Search for the cell housing the specified text and yield its [x, y] center coordinate. 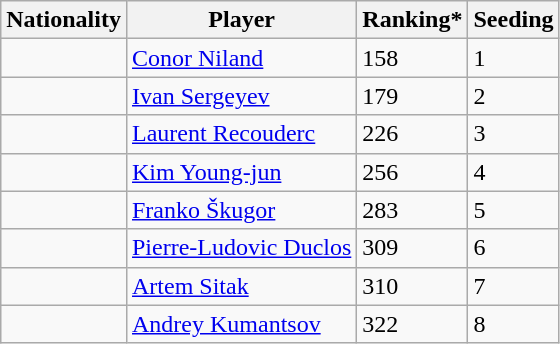
Pierre-Ludovic Duclos [241, 248]
8 [514, 324]
Conor Niland [241, 58]
3 [514, 134]
Franko Škugor [241, 210]
256 [412, 172]
Player [241, 20]
226 [412, 134]
4 [514, 172]
Seeding [514, 20]
Ivan Sergeyev [241, 96]
Nationality [64, 20]
179 [412, 96]
309 [412, 248]
5 [514, 210]
2 [514, 96]
6 [514, 248]
322 [412, 324]
1 [514, 58]
Artem Sitak [241, 286]
283 [412, 210]
Ranking* [412, 20]
Laurent Recouderc [241, 134]
Kim Young-jun [241, 172]
7 [514, 286]
310 [412, 286]
Andrey Kumantsov [241, 324]
158 [412, 58]
